Extract the [x, y] coordinate from the center of the cell holding the provided text.  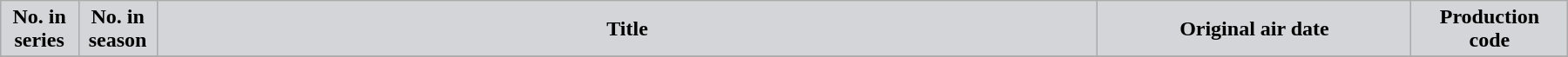
No. inseason [118, 29]
Title [627, 29]
No. inseries [39, 29]
Original air date [1254, 29]
Productioncode [1490, 29]
